Scan for the cell matching the given text and deliver its (X, Y) coordinate at center. 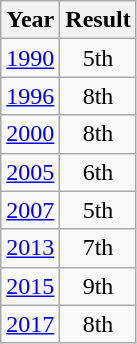
2017 (30, 324)
9th (98, 286)
2015 (30, 286)
Year (30, 20)
2007 (30, 210)
1990 (30, 58)
2005 (30, 172)
7th (98, 248)
2013 (30, 248)
1996 (30, 96)
2000 (30, 134)
Result (98, 20)
6th (98, 172)
